Capture the cell that displays the provided text and extract its (X, Y) central coordinate. 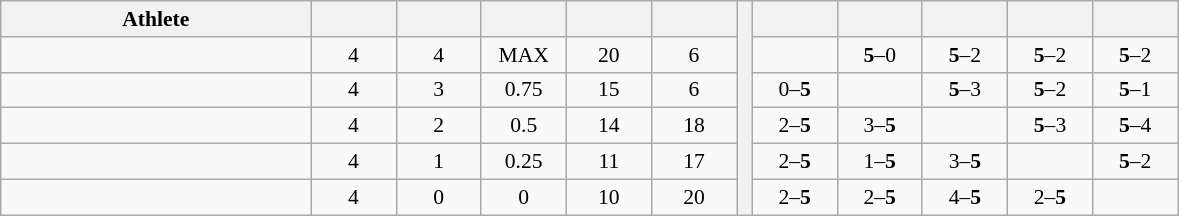
11 (608, 162)
17 (694, 162)
MAX (524, 55)
0.75 (524, 90)
2 (438, 126)
15 (608, 90)
14 (608, 126)
10 (608, 197)
18 (694, 126)
Athlete (156, 19)
3 (438, 90)
0–5 (794, 90)
4–5 (964, 197)
5–4 (1136, 126)
5–1 (1136, 90)
5–0 (880, 55)
1–5 (880, 162)
1 (438, 162)
0.5 (524, 126)
0.25 (524, 162)
